Scan for the cell matching the given text and deliver its [X, Y] coordinate at center. 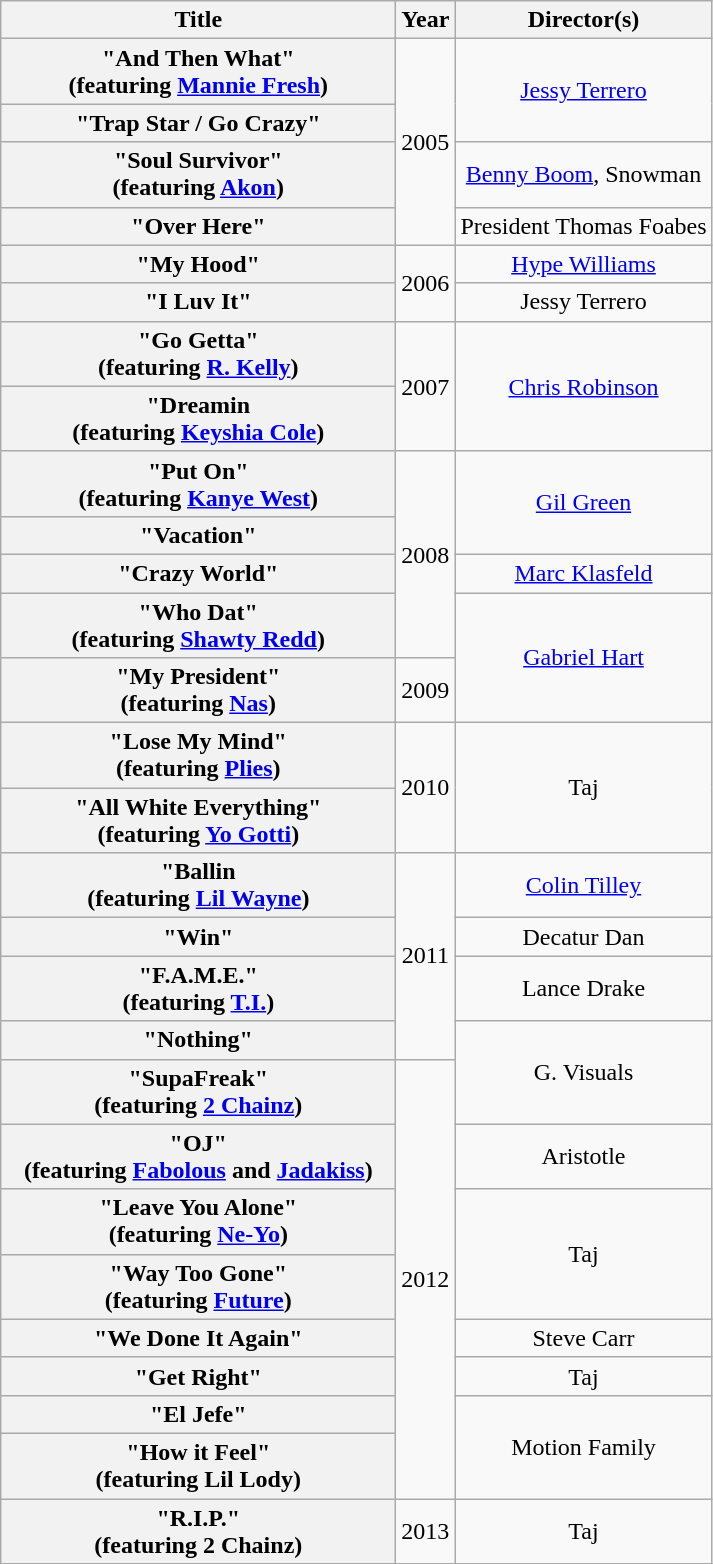
Gil Green [584, 502]
"Ballin(featuring Lil Wayne) [198, 886]
2008 [426, 554]
"Trap Star / Go Crazy" [198, 123]
"El Jefe" [198, 1414]
2009 [426, 690]
Motion Family [584, 1446]
Title [198, 20]
G. Visuals [584, 1072]
"Win" [198, 937]
"SupaFreak"(featuring 2 Chainz) [198, 1092]
"Way Too Gone"(featuring Future) [198, 1286]
Year [426, 20]
"Get Right" [198, 1376]
"Vacation" [198, 535]
Decatur Dan [584, 937]
"Nothing" [198, 1040]
"Lose My Mind"(featuring Plies) [198, 756]
"Crazy World" [198, 573]
Benny Boom, Snowman [584, 174]
2007 [426, 386]
"Dreamin(featuring Keyshia Cole) [198, 418]
"All White Everything"(featuring Yo Gotti) [198, 820]
2010 [426, 788]
Hype Williams [584, 264]
"Soul Survivor"(featuring Akon) [198, 174]
"How it Feel"(featuring Lil Lody) [198, 1466]
"Go Getta"(featuring R. Kelly) [198, 354]
2013 [426, 1530]
"R.I.P."(featuring 2 Chainz) [198, 1530]
Director(s) [584, 20]
Steve Carr [584, 1338]
Chris Robinson [584, 386]
"My President"(featuring Nas) [198, 690]
2012 [426, 1279]
"Over Here" [198, 226]
"Leave You Alone"(featuring Ne-Yo) [198, 1222]
"Who Dat"(featuring Shawty Redd) [198, 624]
Colin Tilley [584, 886]
Marc Klasfeld [584, 573]
Gabriel Hart [584, 657]
"My Hood" [198, 264]
"We Done It Again" [198, 1338]
Aristotle [584, 1156]
2011 [426, 956]
"Put On"(featuring Kanye West) [198, 484]
"OJ"(featuring Fabolous and Jadakiss) [198, 1156]
2006 [426, 283]
"I Luv It" [198, 302]
Lance Drake [584, 988]
"F.A.M.E."(featuring T.I.) [198, 988]
"And Then What"(featuring Mannie Fresh) [198, 72]
President Thomas Foabes [584, 226]
2005 [426, 142]
